Detect which cell encompasses the target text, then output its [x, y] center coordinate. 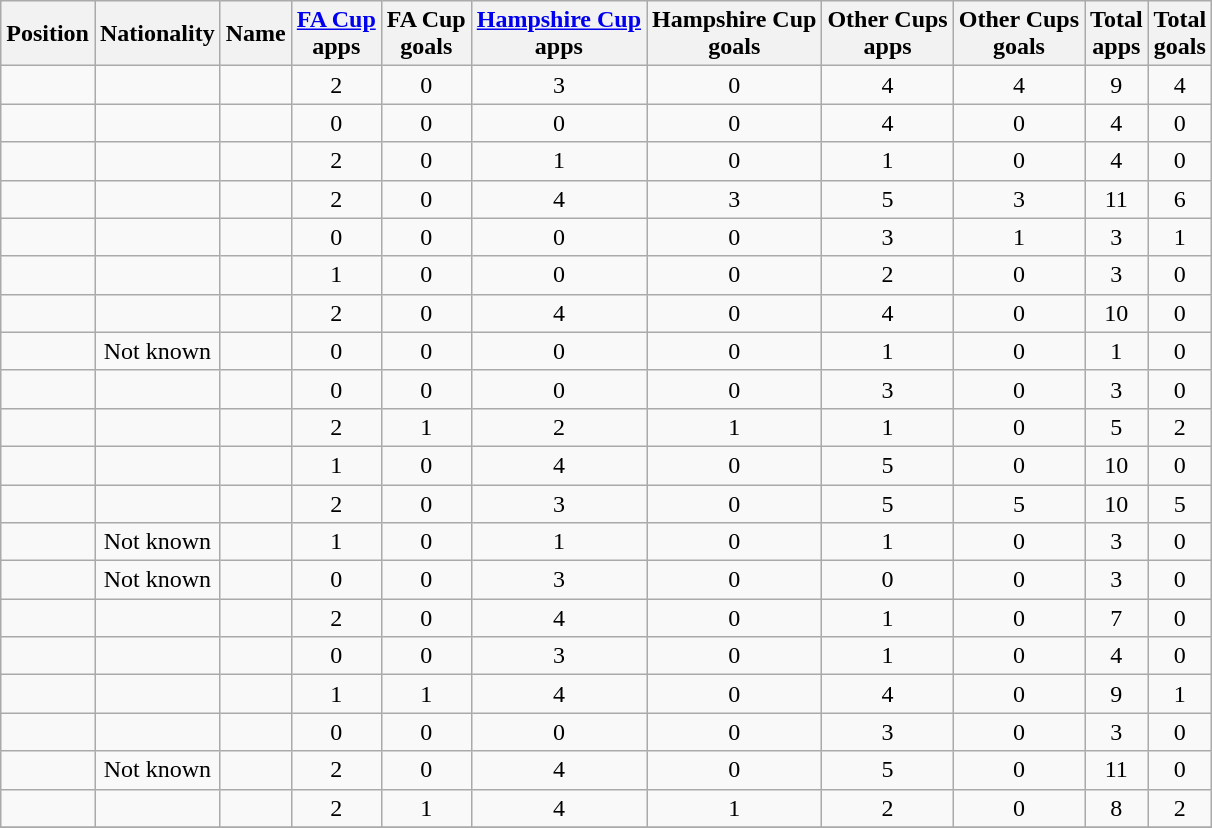
Other Cupsapps [888, 34]
Nationality [157, 34]
6 [1180, 199]
8 [1117, 808]
Position [48, 34]
Hampshire Cupapps [558, 34]
FA Cupapps [336, 34]
7 [1117, 618]
Name [256, 34]
Other Cupsgoals [1018, 34]
FA Cupgoals [426, 34]
Totalapps [1117, 34]
Totalgoals [1180, 34]
Hampshire Cupgoals [734, 34]
